Output the (X, Y) coordinate of the center of the cell containing the given text.  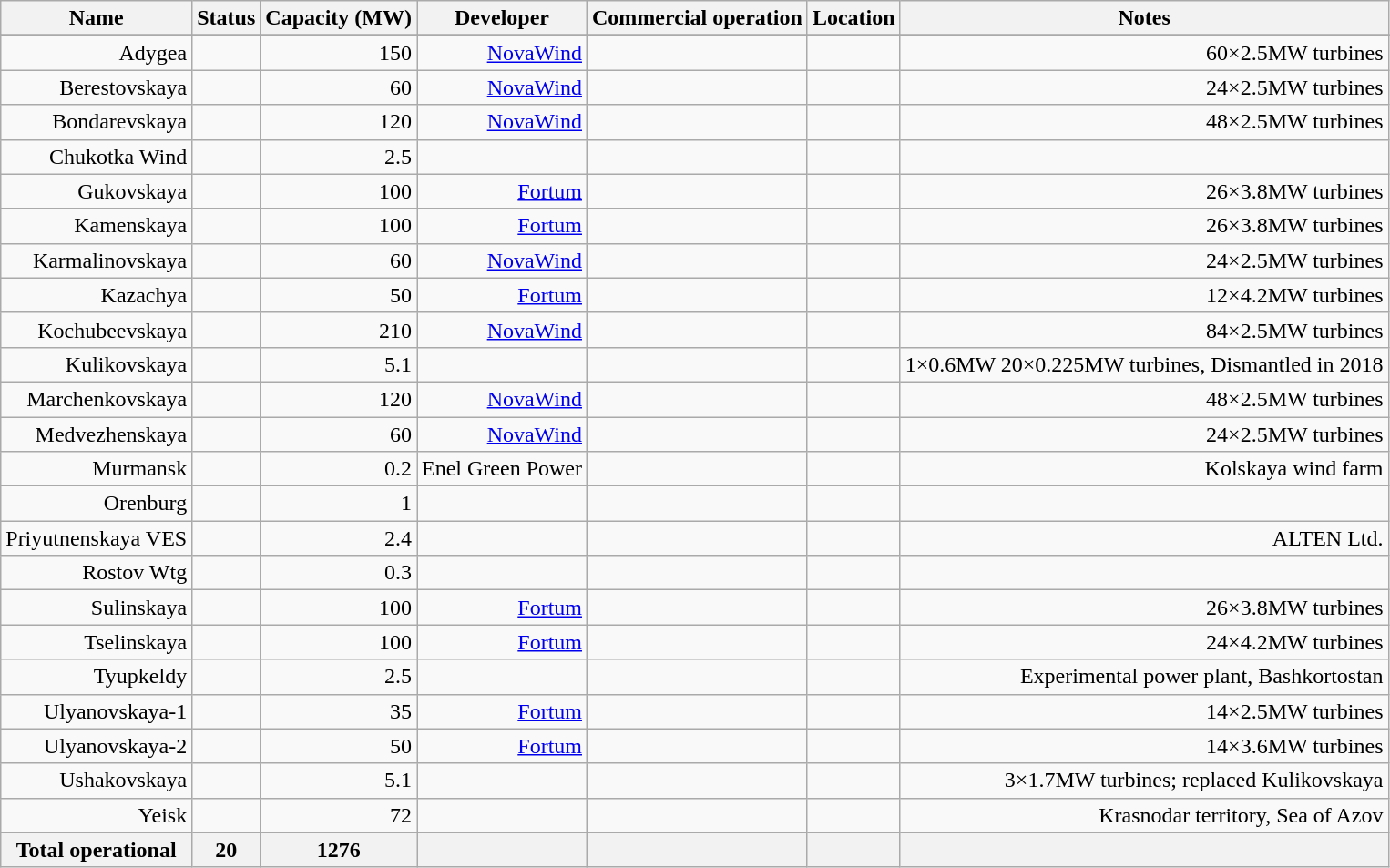
Enel Green Power (503, 469)
Developer (503, 18)
Ushakovskaya (97, 781)
2.4 (339, 538)
Adygea (97, 53)
Ulyanovskaya-2 (97, 746)
Sulinskaya (97, 608)
72 (339, 815)
Gukovskaya (97, 191)
Kochubeevskaya (97, 330)
Tyupkeldy (97, 677)
24×4.2MW turbines (1144, 642)
1276 (339, 850)
Bondarevskaya (97, 122)
Krasnodar territory, Sea of Azov (1144, 815)
1×0.6MW 20×0.225MW turbines, Dismantled in 2018 (1144, 364)
Rostov Wtg (97, 573)
ALTEN Ltd. (1144, 538)
Notes (1144, 18)
35 (339, 711)
60×2.5MW turbines (1144, 53)
Berestovskaya (97, 87)
Marchenkovskaya (97, 399)
0.2 (339, 469)
Tselinskaya (97, 642)
Status (226, 18)
Kamenskaya (97, 226)
84×2.5MW turbines (1144, 330)
Location (853, 18)
Murmansk (97, 469)
Yeisk (97, 815)
14×2.5MW turbines (1144, 711)
Kulikovskaya (97, 364)
150 (339, 53)
210 (339, 330)
1 (339, 504)
Orenburg (97, 504)
Karmalinovskaya (97, 260)
Kazachya (97, 295)
3×1.7MW turbines; replaced Kulikovskaya (1144, 781)
Priyutnenskaya VES (97, 538)
Kolskaya wind farm (1144, 469)
14×3.6MW turbines (1144, 746)
Medvezhenskaya (97, 434)
Commercial operation (698, 18)
Total operational (97, 850)
20 (226, 850)
Capacity (MW) (339, 18)
Name (97, 18)
12×4.2MW turbines (1144, 295)
0.3 (339, 573)
Ulyanovskaya-1 (97, 711)
Chukotka Wind (97, 157)
Experimental power plant, Bashkortostan (1144, 677)
